Identify which cell holds the provided text, then report its [x, y] central coordinate. 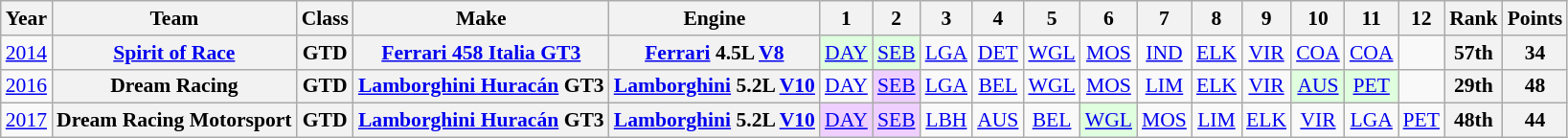
DET [998, 53]
Engine [715, 18]
5 [1052, 18]
34 [1535, 53]
29th [1473, 86]
4 [998, 18]
9 [1266, 18]
2014 [27, 53]
Ferrari 458 Italia GT3 [481, 53]
8 [1216, 18]
7 [1165, 18]
LBH [946, 121]
2 [897, 18]
Ferrari 4.5L V8 [715, 53]
Class [326, 18]
Make [481, 18]
57th [1473, 53]
Year [27, 18]
Dream Racing Motorsport [174, 121]
6 [1109, 18]
Dream Racing [174, 86]
2017 [27, 121]
Rank [1473, 18]
Spirit of Race [174, 53]
IND [1165, 53]
11 [1372, 18]
44 [1535, 121]
Points [1535, 18]
2016 [27, 86]
48th [1473, 121]
Team [174, 18]
3 [946, 18]
10 [1318, 18]
48 [1535, 86]
12 [1421, 18]
1 [847, 18]
